Scan for the cell matching the given text and deliver its (X, Y) coordinate at center. 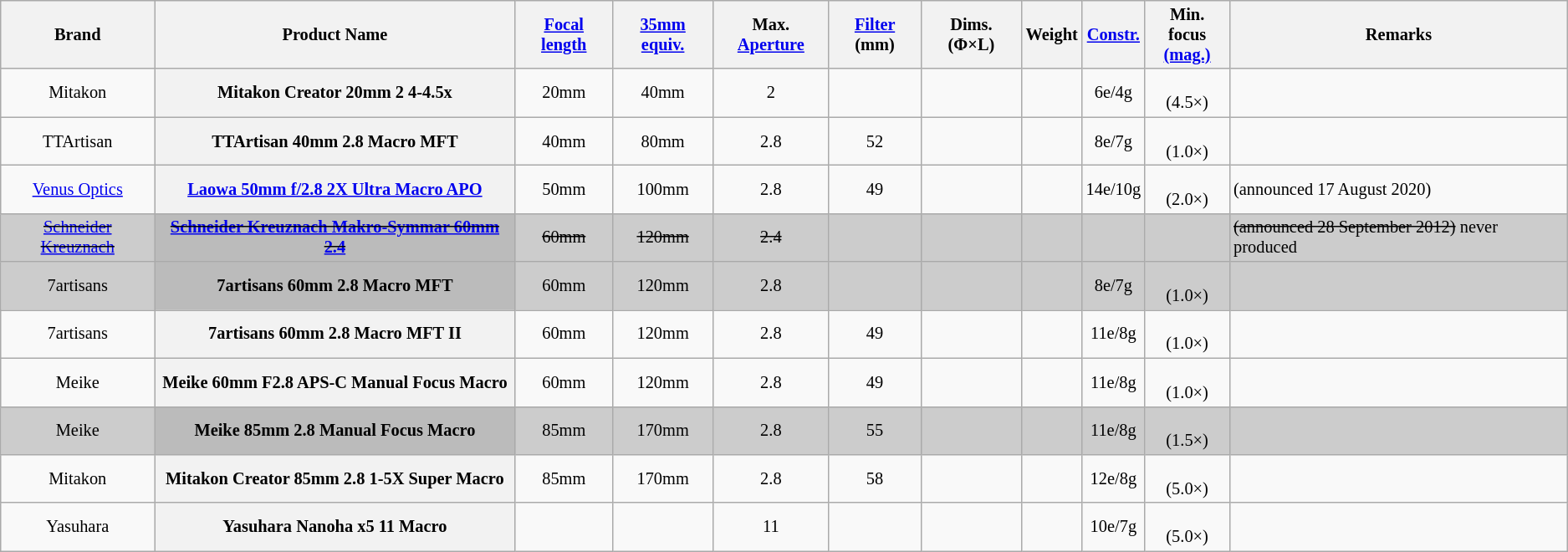
TTArtisan 40mm 2.8 Macro MFT (335, 141)
Yasuhara (78, 527)
Laowa 50mm f/2.8 2X Ultra Macro APO (335, 189)
Product Name (335, 34)
Mitakon Creator 85mm 2.8 1-5X Super Macro (335, 478)
Min. focus(mag.) (1187, 34)
80mm (662, 141)
(1.5×) (1187, 431)
20mm (564, 93)
2.4 (771, 238)
(announced 17 August 2020) (1398, 189)
Venus Optics (78, 189)
Schneider Kreuznach (78, 238)
Remarks (1398, 34)
Mitakon Creator 20mm 2 4-4.5x (335, 93)
Meike 60mm F2.8 APS-C Manual Focus Macro (335, 382)
7artisans 60mm 2.8 Macro MFT (335, 286)
11 (771, 527)
58 (875, 478)
(announced 28 September 2012) never produced (1398, 238)
Constr. (1114, 34)
(4.5×) (1187, 93)
35mm equiv. (662, 34)
100mm (662, 189)
55 (875, 431)
TTArtisan (78, 141)
Weight (1052, 34)
50mm (564, 189)
2 (771, 93)
14e/10g (1114, 189)
12e/8g (1114, 478)
Meike 85mm 2.8 Manual Focus Macro (335, 431)
6e/4g (1114, 93)
Filter (mm) (875, 34)
Brand (78, 34)
Dims. (Φ×L) (972, 34)
(2.0×) (1187, 189)
Schneider Kreuznach Makro-Symmar 60mm 2.4 (335, 238)
Yasuhara Nanoha x5 11 Macro (335, 527)
Focal length (564, 34)
52 (875, 141)
Max. Aperture (771, 34)
10e/7g (1114, 527)
7artisans 60mm 2.8 Macro MFT II (335, 334)
